Output the [X, Y] coordinate of the center of the cell containing the given text.  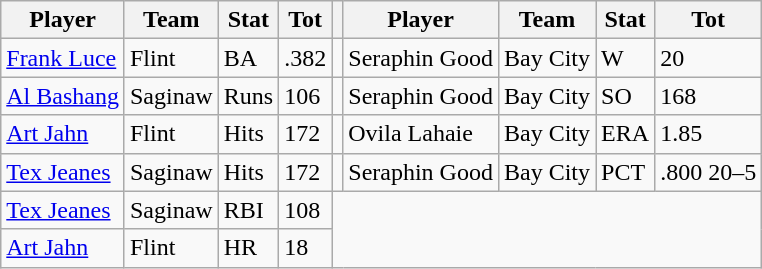
W [626, 58]
BA [248, 58]
.800 20–5 [708, 172]
Ovila Lahaie [421, 134]
PCT [626, 172]
.382 [306, 58]
20 [708, 58]
ERA [626, 134]
SO [626, 96]
Runs [248, 96]
168 [708, 96]
RBI [248, 210]
108 [306, 210]
Frank Luce [63, 58]
18 [306, 248]
106 [306, 96]
HR [248, 248]
1.85 [708, 134]
Al Bashang [63, 96]
